Pinpoint the cell where the given text exists, returning its [X, Y] midpoint coordinate. 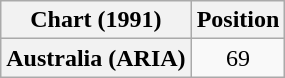
Australia (ARIA) [96, 58]
69 [238, 58]
Chart (1991) [96, 20]
Position [238, 20]
